Return the [x, y] coordinate for the center point of the cell that contains the specified text.  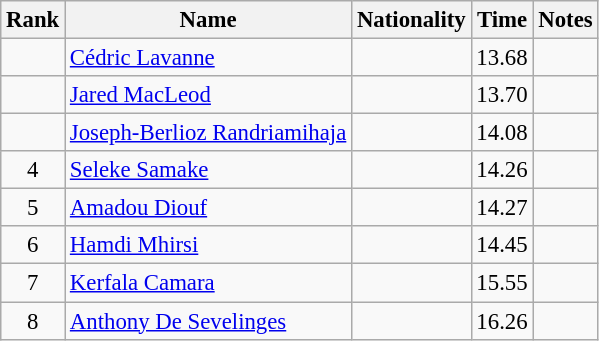
14.08 [502, 133]
Cédric Lavanne [208, 58]
Name [208, 20]
8 [33, 321]
Rank [33, 20]
4 [33, 170]
Anthony De Sevelinges [208, 321]
Jared MacLeod [208, 95]
Amadou Diouf [208, 208]
Seleke Samake [208, 170]
13.70 [502, 95]
14.45 [502, 245]
5 [33, 208]
13.68 [502, 58]
16.26 [502, 321]
14.26 [502, 170]
14.27 [502, 208]
Nationality [412, 20]
Time [502, 20]
6 [33, 245]
15.55 [502, 283]
Notes [566, 20]
Kerfala Camara [208, 283]
7 [33, 283]
Hamdi Mhirsi [208, 245]
Joseph-Berlioz Randriamihaja [208, 133]
